Output the [X, Y] coordinate of the center of the cell containing the given text.  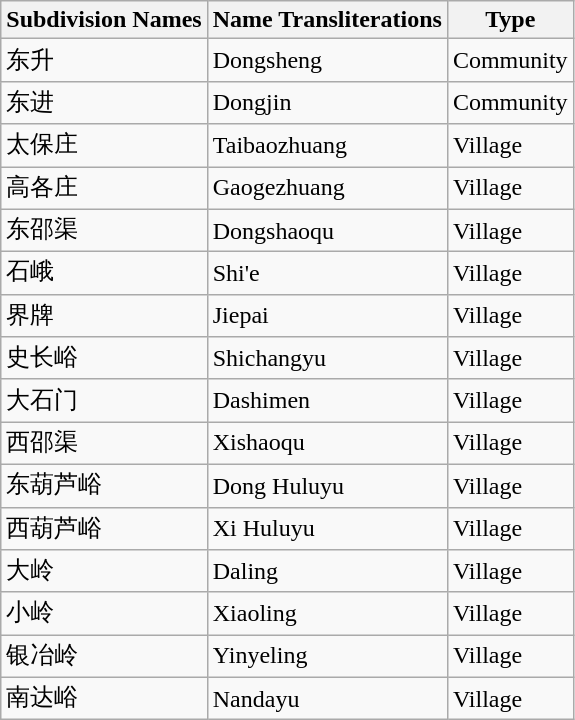
Dongshaoqu [327, 230]
Xishaoqu [327, 444]
Xi Huluyu [327, 528]
Xiaoling [327, 614]
Gaogezhuang [327, 188]
西邵渠 [104, 444]
Yinyeling [327, 656]
史长峪 [104, 358]
东升 [104, 60]
大岭 [104, 572]
东进 [104, 102]
Dongsheng [327, 60]
Name Transliterations [327, 20]
Jiepai [327, 316]
Type [510, 20]
界牌 [104, 316]
太保庄 [104, 146]
Daling [327, 572]
高各庄 [104, 188]
小岭 [104, 614]
南达峪 [104, 698]
Shichangyu [327, 358]
Shi'e [327, 274]
西葫芦峪 [104, 528]
Dong Huluyu [327, 486]
东葫芦峪 [104, 486]
Taibaozhuang [327, 146]
Nandayu [327, 698]
Dashimen [327, 400]
大石门 [104, 400]
银冶岭 [104, 656]
Dongjin [327, 102]
石峨 [104, 274]
Subdivision Names [104, 20]
东邵渠 [104, 230]
